Output the (X, Y) coordinate of the center of the cell containing the given text.  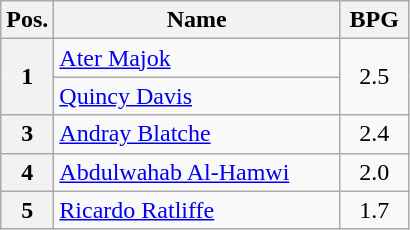
Ricardo Ratliffe (197, 210)
Andray Blatche (197, 134)
5 (28, 210)
Abdulwahab Al-Hamwi (197, 172)
3 (28, 134)
Pos. (28, 20)
Name (197, 20)
BPG (374, 20)
2.4 (374, 134)
2.5 (374, 77)
1.7 (374, 210)
Quincy Davis (197, 96)
1 (28, 77)
2.0 (374, 172)
4 (28, 172)
Ater Majok (197, 58)
